Detect which cell encompasses the target text, then output its (x, y) center coordinate. 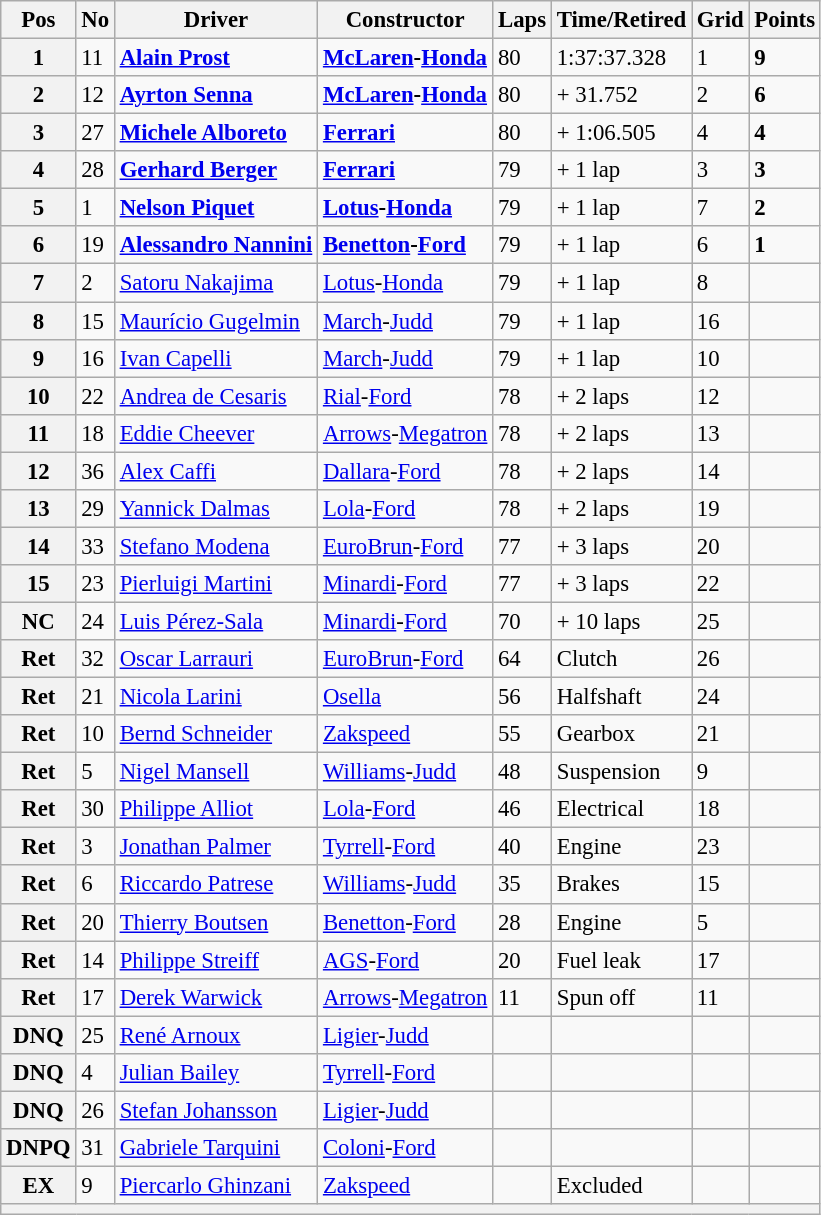
+ 31.752 (621, 95)
Derek Warwick (216, 997)
Oscar Larrauri (216, 659)
René Arnoux (216, 1035)
DNPQ (38, 1148)
Jonathan Palmer (216, 847)
Nigel Mansell (216, 772)
Driver (216, 20)
Brakes (621, 885)
Maurício Gugelmin (216, 321)
Constructor (406, 20)
Excluded (621, 1185)
Pierluigi Martini (216, 584)
Fuel leak (621, 960)
30 (95, 809)
56 (522, 697)
Philippe Alliot (216, 809)
Grid (720, 20)
No (95, 20)
Ayrton Senna (216, 95)
33 (95, 546)
Andrea de Cesaris (216, 396)
Osella (406, 697)
Stefano Modena (216, 546)
32 (95, 659)
Riccardo Patrese (216, 885)
Luis Pérez-Sala (216, 621)
Alessandro Nannini (216, 245)
Philippe Streiff (216, 960)
Dallara-Ford (406, 471)
Michele Alboreto (216, 133)
64 (522, 659)
Pos (38, 20)
Gerhard Berger (216, 170)
+ 10 laps (621, 621)
+ 1:06.505 (621, 133)
27 (95, 133)
Rial-Ford (406, 396)
Alex Caffi (216, 471)
Satoru Nakajima (216, 283)
AGS-Ford (406, 960)
Gabriele Tarquini (216, 1148)
Suspension (621, 772)
EX (38, 1185)
Thierry Boutsen (216, 922)
29 (95, 509)
Points (784, 20)
Gearbox (621, 734)
NC (38, 621)
Nelson Piquet (216, 208)
1:37:37.328 (621, 58)
35 (522, 885)
Julian Bailey (216, 1073)
Electrical (621, 809)
Time/Retired (621, 20)
Spun off (621, 997)
40 (522, 847)
Nicola Larini (216, 697)
46 (522, 809)
48 (522, 772)
Eddie Cheever (216, 433)
Bernd Schneider (216, 734)
Coloni-Ford (406, 1148)
Piercarlo Ghinzani (216, 1185)
Ivan Capelli (216, 358)
Stefan Johansson (216, 1110)
70 (522, 621)
Alain Prost (216, 58)
36 (95, 471)
55 (522, 734)
Yannick Dalmas (216, 509)
Clutch (621, 659)
Halfshaft (621, 697)
31 (95, 1148)
Laps (522, 20)
